Provide the (X, Y) coordinate of the cell's center where the given text is located.  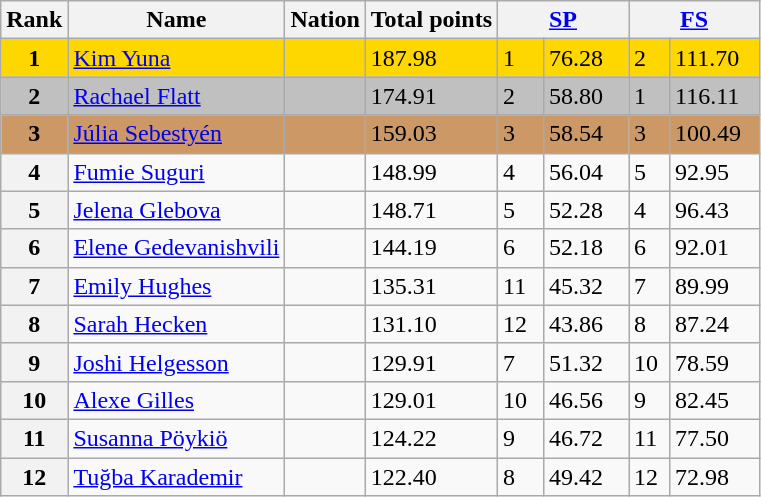
77.50 (715, 438)
174.91 (431, 96)
135.31 (431, 286)
124.22 (431, 438)
46.72 (586, 438)
131.10 (431, 324)
Total points (431, 20)
92.01 (715, 248)
58.54 (586, 134)
Sarah Hecken (176, 324)
Name (176, 20)
56.04 (586, 172)
51.32 (586, 362)
129.91 (431, 362)
78.59 (715, 362)
Joshi Helgesson (176, 362)
SP (564, 20)
52.28 (586, 210)
82.45 (715, 400)
187.98 (431, 58)
FS (694, 20)
Rachael Flatt (176, 96)
Alexe Gilles (176, 400)
89.99 (715, 286)
129.01 (431, 400)
111.70 (715, 58)
Fumie Suguri (176, 172)
Jelena Glebova (176, 210)
Júlia Sebestyén (176, 134)
Susanna Pöykiö (176, 438)
148.71 (431, 210)
45.32 (586, 286)
72.98 (715, 477)
122.40 (431, 477)
Kim Yuna (176, 58)
52.18 (586, 248)
43.86 (586, 324)
Nation (325, 20)
96.43 (715, 210)
58.80 (586, 96)
Rank (34, 20)
Emily Hughes (176, 286)
100.49 (715, 134)
87.24 (715, 324)
159.03 (431, 134)
148.99 (431, 172)
144.19 (431, 248)
76.28 (586, 58)
49.42 (586, 477)
116.11 (715, 96)
Tuğba Karademir (176, 477)
Elene Gedevanishvili (176, 248)
46.56 (586, 400)
92.95 (715, 172)
